Locate the cell with the specified text and output its (X, Y) center coordinate. 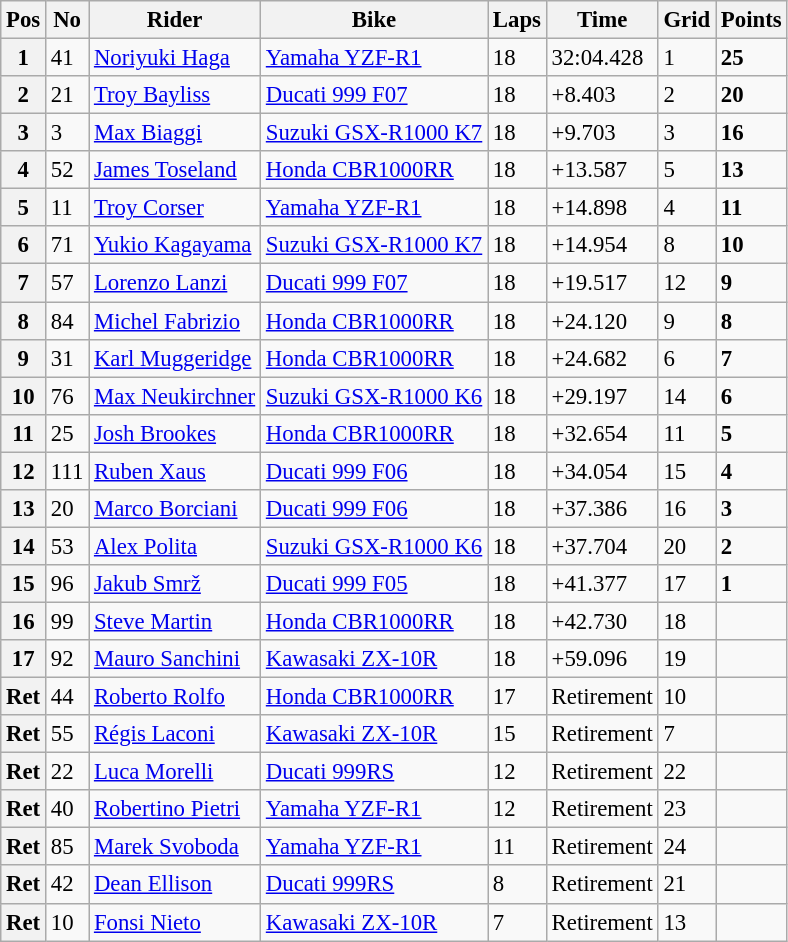
53 (68, 546)
19 (686, 659)
+41.377 (602, 584)
Grid (686, 20)
+34.054 (602, 471)
Laps (518, 20)
+37.386 (602, 509)
+13.587 (602, 170)
Mauro Sanchini (175, 659)
Pos (24, 20)
+19.517 (602, 283)
52 (68, 170)
57 (68, 283)
31 (68, 358)
Marco Borciani (175, 509)
Josh Brookes (175, 433)
Robertino Pietri (175, 809)
+24.120 (602, 321)
42 (68, 885)
Luca Morelli (175, 772)
Roberto Rolfo (175, 697)
Ducati 999 F05 (374, 584)
+24.682 (602, 358)
Karl Muggeridge (175, 358)
Troy Corser (175, 208)
Dean Ellison (175, 885)
85 (68, 847)
+59.096 (602, 659)
+42.730 (602, 621)
76 (68, 396)
23 (686, 809)
32:04.428 (602, 58)
Max Biaggi (175, 133)
Lorenzo Lanzi (175, 283)
+14.954 (602, 245)
Bike (374, 20)
Fonsi Nieto (175, 922)
71 (68, 245)
96 (68, 584)
No (68, 20)
Ruben Xaus (175, 471)
+9.703 (602, 133)
Michel Fabrizio (175, 321)
92 (68, 659)
Steve Martin (175, 621)
44 (68, 697)
+8.403 (602, 95)
Time (602, 20)
24 (686, 847)
Points (752, 20)
Rider (175, 20)
Alex Polita (175, 546)
40 (68, 809)
Yukio Kagayama (175, 245)
James Toseland (175, 170)
99 (68, 621)
84 (68, 321)
111 (68, 471)
+37.704 (602, 546)
Max Neukirchner (175, 396)
41 (68, 58)
Noriyuki Haga (175, 58)
Régis Laconi (175, 734)
+32.654 (602, 433)
Marek Svoboda (175, 847)
+29.197 (602, 396)
Troy Bayliss (175, 95)
55 (68, 734)
+14.898 (602, 208)
Jakub Smrž (175, 584)
